Return (X, Y) of the center of cell containing provided text 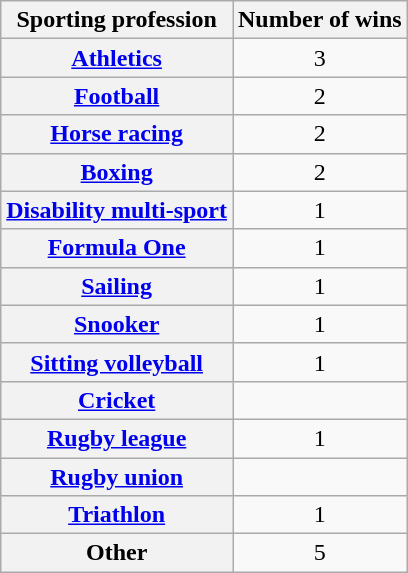
Snooker (117, 324)
Rugby union (117, 477)
Boxing (117, 172)
Athletics (117, 58)
Triathlon (117, 515)
Formula One (117, 248)
5 (320, 553)
Rugby league (117, 438)
Disability multi-sport (117, 210)
3 (320, 58)
Sailing (117, 286)
Football (117, 96)
Other (117, 553)
Sporting profession (117, 20)
Number of wins (320, 20)
Horse racing (117, 134)
Cricket (117, 400)
Sitting volleyball (117, 362)
